Return (X, Y) of the center of cell containing provided text 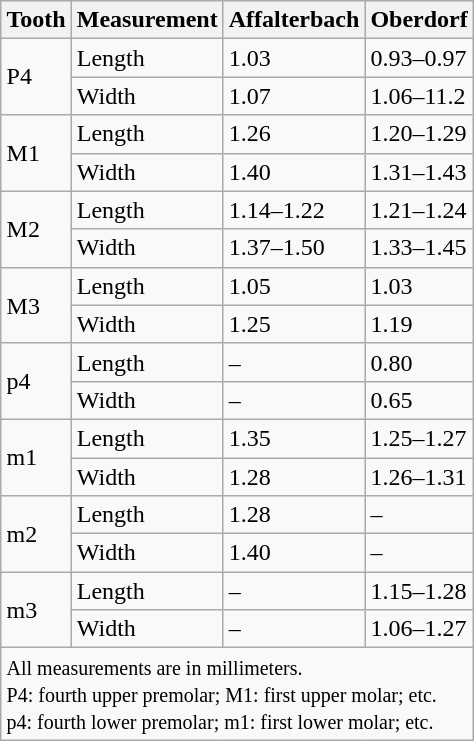
1.21–1.24 (419, 210)
M2 (36, 229)
m1 (36, 457)
0.65 (419, 400)
m2 (36, 534)
1.19 (419, 324)
1.33–1.45 (419, 248)
Affalterbach (294, 20)
0.93–0.97 (419, 58)
Oberdorf (419, 20)
M1 (36, 153)
1.25 (294, 324)
p4 (36, 381)
1.06–11.2 (419, 96)
All measurements are in millimeters.P4: fourth upper premolar; M1: first upper molar; etc.p4: fourth lower premolar; m1: first lower molar; etc. (237, 694)
1.05 (294, 286)
1.20–1.29 (419, 134)
1.26 (294, 134)
1.14–1.22 (294, 210)
M3 (36, 305)
1.35 (294, 438)
1.07 (294, 96)
1.25–1.27 (419, 438)
1.06–1.27 (419, 629)
1.37–1.50 (294, 248)
Tooth (36, 20)
m3 (36, 610)
Measurement (147, 20)
P4 (36, 77)
1.15–1.28 (419, 591)
0.80 (419, 362)
1.31–1.43 (419, 172)
1.26–1.31 (419, 477)
